Return the (x, y) coordinate for the center point of the cell that contains the specified text.  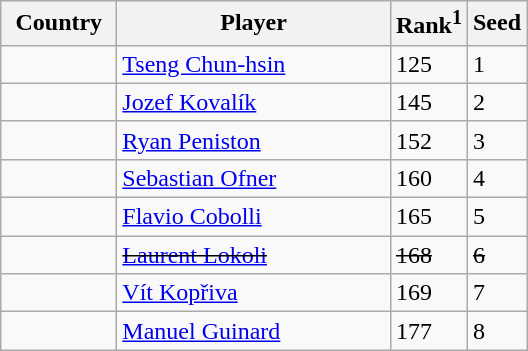
1 (496, 64)
8 (496, 331)
7 (496, 293)
4 (496, 178)
Tseng Chun-hsin (254, 64)
145 (428, 102)
6 (496, 255)
Laurent Lokoli (254, 255)
152 (428, 140)
Rank1 (428, 24)
Ryan Peniston (254, 140)
Sebastian Ofner (254, 178)
3 (496, 140)
Country (59, 24)
177 (428, 331)
125 (428, 64)
Vít Kopřiva (254, 293)
165 (428, 217)
Seed (496, 24)
160 (428, 178)
2 (496, 102)
Player (254, 24)
Flavio Cobolli (254, 217)
168 (428, 255)
Manuel Guinard (254, 331)
5 (496, 217)
Jozef Kovalík (254, 102)
169 (428, 293)
